From the cell containing the given text, extract its center point as (x, y) coordinate. 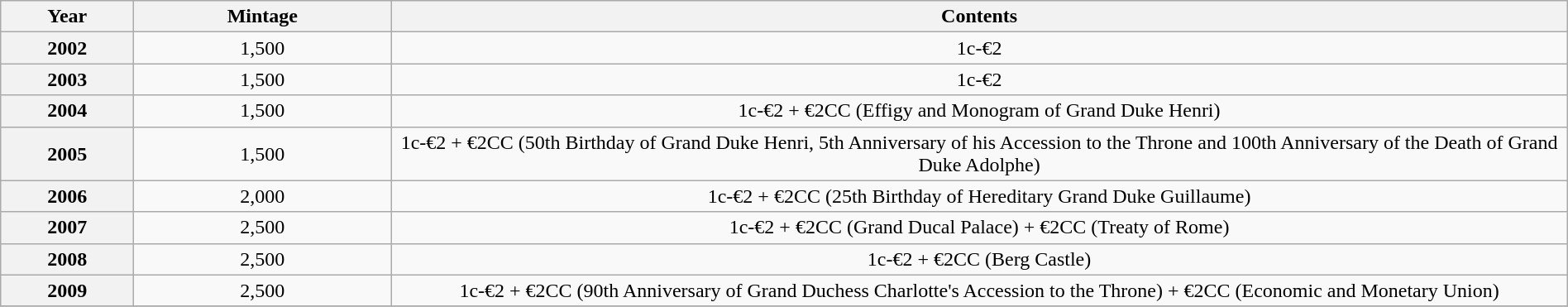
1c-€2 + €2CC (90th Anniversary of Grand Duchess Charlotte's Accession to the Throne) + €2CC (Economic and Monetary Union) (979, 290)
2009 (68, 290)
Year (68, 17)
1c-€2 + €2CC (Grand Ducal Palace) + €2CC (Treaty of Rome) (979, 228)
2006 (68, 196)
2007 (68, 228)
1c-€2 + €2CC (25th Birthday of Hereditary Grand Duke Guillaume) (979, 196)
2002 (68, 48)
2008 (68, 259)
Contents (979, 17)
1c-€2 + €2CC (Berg Castle) (979, 259)
2005 (68, 154)
Mintage (263, 17)
2,000 (263, 196)
2004 (68, 111)
2003 (68, 79)
1c-€2 + €2CC (Effigy and Monogram of Grand Duke Henri) (979, 111)
